Scan for the cell matching the given text and deliver its (x, y) coordinate at center. 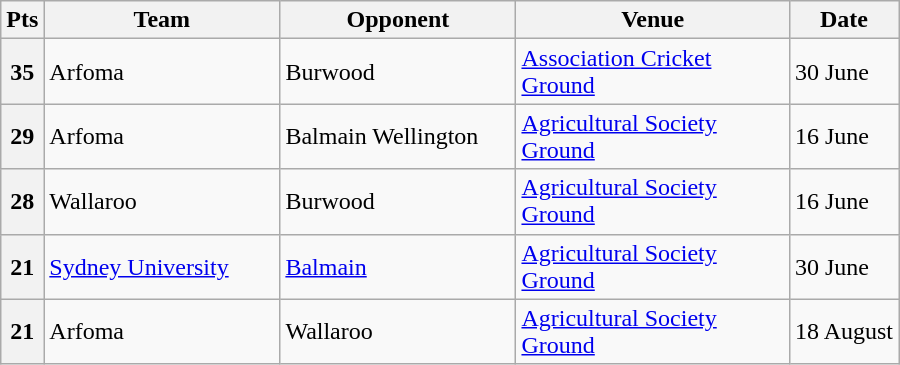
Team (162, 20)
Association Cricket Ground (653, 72)
29 (22, 136)
Opponent (398, 20)
Sydney University (162, 266)
Pts (22, 20)
Balmain (398, 266)
Balmain Wellington (398, 136)
Venue (653, 20)
Date (844, 20)
18 August (844, 332)
35 (22, 72)
28 (22, 202)
